Search for the cell housing the specified text and yield its [X, Y] center coordinate. 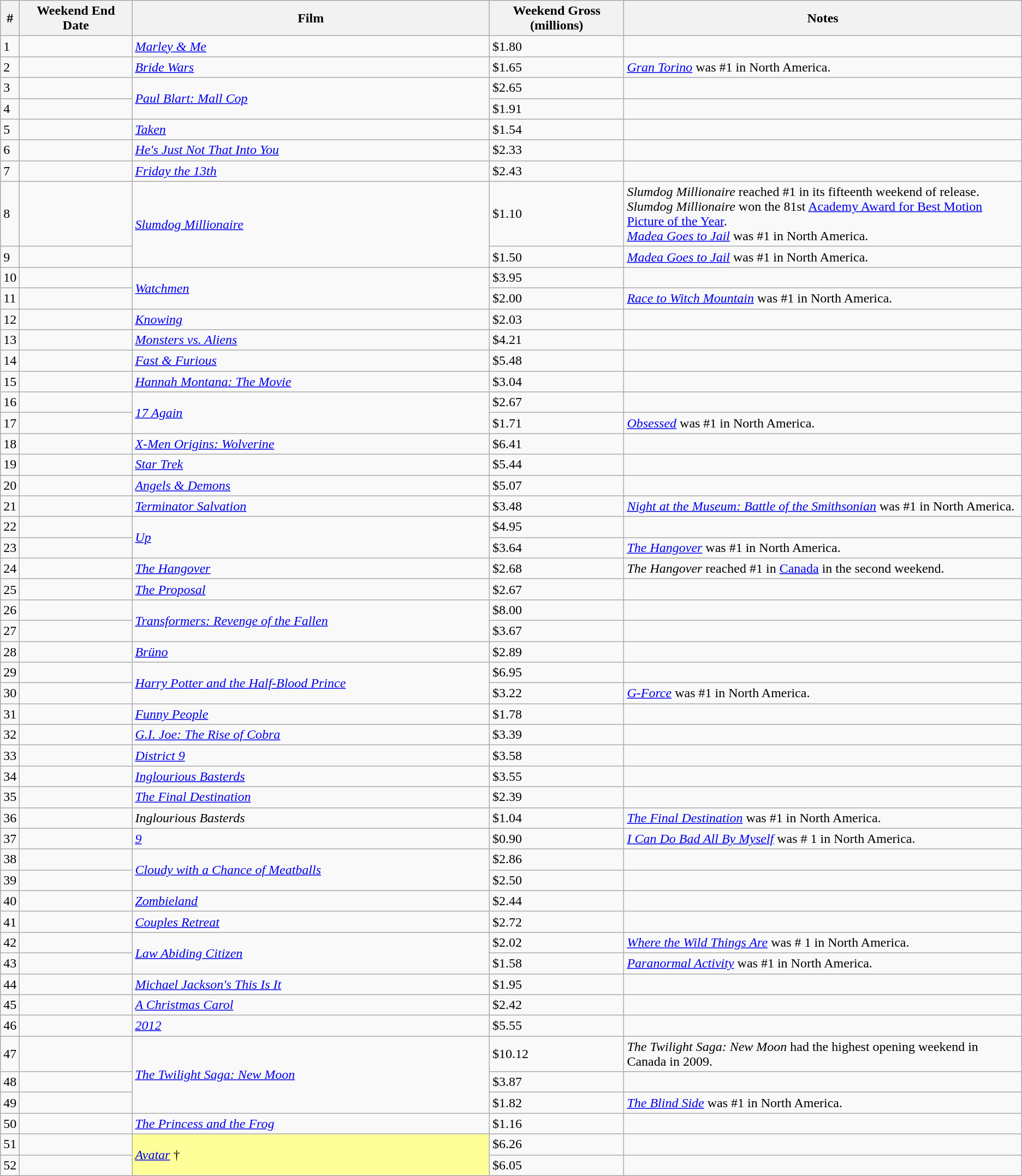
The Hangover [311, 568]
Hannah Montana: The Movie [311, 382]
$2.33 [557, 150]
6 [10, 150]
Transformers: Revenge of the Fallen [311, 620]
$2.44 [557, 901]
$6.26 [557, 1144]
21 [10, 506]
$2.39 [557, 797]
Weekend End Date [76, 19]
33 [10, 756]
$1.65 [557, 67]
22 [10, 527]
12 [10, 319]
$5.48 [557, 361]
7 [10, 171]
He's Just Not That Into You [311, 150]
$2.43 [557, 171]
$2.03 [557, 319]
$8.00 [557, 610]
$3.55 [557, 776]
Friday the 13th [311, 171]
$3.04 [557, 382]
The Hangover was #1 in North America. [823, 548]
The Final Destination [311, 797]
The Hangover reached #1 in Canada in the second weekend. [823, 568]
Brüno [311, 651]
10 [10, 277]
A Christmas Carol [311, 1005]
Notes [823, 19]
Marley & Me [311, 46]
24 [10, 568]
Up [311, 537]
Obsessed was #1 in North America. [823, 423]
$0.90 [557, 839]
49 [10, 1103]
37 [10, 839]
Law Abiding Citizen [311, 953]
Zombieland [311, 901]
39 [10, 880]
$1.78 [557, 714]
38 [10, 859]
Night at the Museum: Battle of the Smithsonian was #1 in North America. [823, 506]
16 [10, 402]
Angels & Demons [311, 485]
20 [10, 485]
The Final Destination was #1 in North America. [823, 818]
$1.91 [557, 109]
Bride Wars [311, 67]
$2.50 [557, 880]
29 [10, 673]
$1.16 [557, 1124]
Avatar † [311, 1155]
32 [10, 735]
Couples Retreat [311, 922]
Michael Jackson's This Is It [311, 984]
30 [10, 693]
$4.21 [557, 340]
14 [10, 361]
$6.05 [557, 1165]
Taken [311, 129]
4 [10, 109]
Knowing [311, 319]
Cloudy with a Chance of Meatballs [311, 870]
The Twilight Saga: New Moon had the highest opening weekend in Canada in 2009. [823, 1054]
Watchmen [311, 288]
$2.65 [557, 88]
Film [311, 19]
3 [10, 88]
23 [10, 548]
$5.55 [557, 1026]
Monsters vs. Aliens [311, 340]
28 [10, 651]
Paul Blart: Mall Cop [311, 98]
# [10, 19]
Weekend Gross (millions) [557, 19]
The Twilight Saga: New Moon [311, 1074]
47 [10, 1054]
8 [10, 214]
$1.04 [557, 818]
The Princess and the Frog [311, 1124]
$3.87 [557, 1082]
$3.39 [557, 735]
36 [10, 818]
$4.95 [557, 527]
Harry Potter and the Half-Blood Prince [311, 683]
$5.07 [557, 485]
$1.50 [557, 257]
$1.82 [557, 1103]
$1.10 [557, 214]
$10.12 [557, 1054]
5 [10, 129]
2 [10, 67]
27 [10, 631]
31 [10, 714]
$1.80 [557, 46]
Fast & Furious [311, 361]
Terminator Salvation [311, 506]
District 9 [311, 756]
X-Men Origins: Wolverine [311, 444]
52 [10, 1165]
50 [10, 1124]
13 [10, 340]
$3.95 [557, 277]
Funny People [311, 714]
17 [10, 423]
2012 [311, 1026]
1 [10, 46]
15 [10, 382]
$3.22 [557, 693]
G-Force was #1 in North America. [823, 693]
$2.42 [557, 1005]
$2.89 [557, 651]
$1.71 [557, 423]
$2.00 [557, 298]
$1.95 [557, 984]
19 [10, 465]
34 [10, 776]
45 [10, 1005]
$2.02 [557, 942]
Race to Witch Mountain was #1 in North America. [823, 298]
41 [10, 922]
44 [10, 984]
18 [10, 444]
17 Again [311, 413]
25 [10, 589]
35 [10, 797]
$5.44 [557, 465]
$1.54 [557, 129]
Slumdog Millionaire [311, 224]
$2.86 [557, 859]
42 [10, 942]
46 [10, 1026]
48 [10, 1082]
$2.72 [557, 922]
G.I. Joe: The Rise of Cobra [311, 735]
$1.58 [557, 963]
The Blind Side was #1 in North America. [823, 1103]
Star Trek [311, 465]
40 [10, 901]
Gran Torino was #1 in North America. [823, 67]
$6.41 [557, 444]
$3.58 [557, 756]
The Proposal [311, 589]
$3.67 [557, 631]
$2.68 [557, 568]
Where the Wild Things Are was # 1 in North America. [823, 942]
$6.95 [557, 673]
I Can Do Bad All By Myself was # 1 in North America. [823, 839]
Madea Goes to Jail was #1 in North America. [823, 257]
43 [10, 963]
$3.64 [557, 548]
$3.48 [557, 506]
26 [10, 610]
11 [10, 298]
51 [10, 1144]
Paranormal Activity was #1 in North America. [823, 963]
